Output the (x, y) coordinate of the center of the cell containing the given text.  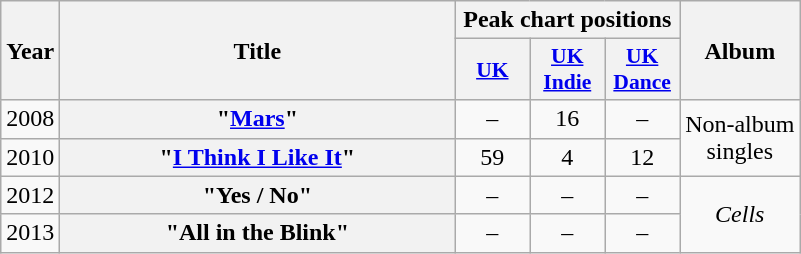
"I Think I Like It" (258, 157)
UK (492, 70)
Peak chart positions (568, 20)
UK Indie (568, 70)
12 (642, 157)
"Yes / No" (258, 195)
"Mars" (258, 119)
2013 (30, 233)
Year (30, 50)
"All in the Blink" (258, 233)
2008 (30, 119)
2012 (30, 195)
Title (258, 50)
UK Dance (642, 70)
16 (568, 119)
4 (568, 157)
Album (740, 50)
2010 (30, 157)
Cells (740, 214)
59 (492, 157)
Non-albumsingles (740, 138)
